Determine the [X, Y] coordinate at the center of the cell enclosing the given text.  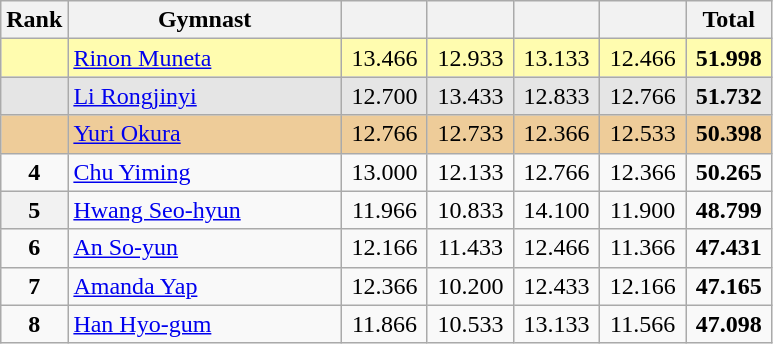
8 [34, 324]
11.866 [384, 324]
13.433 [470, 96]
Li Rongjinyi [205, 96]
12.933 [470, 58]
Han Hyo-gum [205, 324]
14.100 [557, 210]
51.732 [729, 96]
48.799 [729, 210]
50.398 [729, 134]
12.733 [470, 134]
12.700 [384, 96]
An So-yun [205, 248]
Yuri Okura [205, 134]
11.433 [470, 248]
12.833 [557, 96]
50.265 [729, 172]
47.431 [729, 248]
7 [34, 286]
5 [34, 210]
11.566 [643, 324]
Rinon Muneta [205, 58]
12.533 [643, 134]
47.165 [729, 286]
Total [729, 20]
13.466 [384, 58]
Chu Yiming [205, 172]
10.533 [470, 324]
11.966 [384, 210]
47.098 [729, 324]
12.133 [470, 172]
6 [34, 248]
Gymnast [205, 20]
Amanda Yap [205, 286]
13.000 [384, 172]
51.998 [729, 58]
Rank [34, 20]
11.900 [643, 210]
10.833 [470, 210]
11.366 [643, 248]
4 [34, 172]
10.200 [470, 286]
Hwang Seo-hyun [205, 210]
12.433 [557, 286]
